For the text-containing cell, return its midpoint in [X, Y] coordinate format. 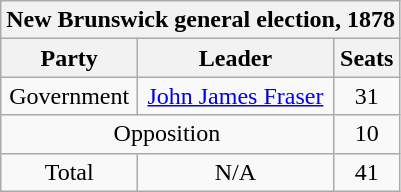
Seats [366, 58]
Opposition [167, 134]
41 [366, 172]
31 [366, 96]
New Brunswick general election, 1878 [201, 20]
10 [366, 134]
N/A [236, 172]
Government [70, 96]
Leader [236, 58]
John James Fraser [236, 96]
Party [70, 58]
Total [70, 172]
